Provide the (X, Y) coordinate of the cell's center where the given text is located.  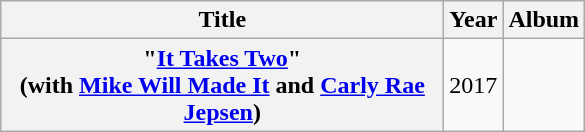
2017 (474, 85)
"It Takes Two"(with Mike Will Made It and Carly Rae Jepsen) (222, 85)
Title (222, 20)
Year (474, 20)
Album (544, 20)
